From the cell containing the given text, extract its center point as [X, Y] coordinate. 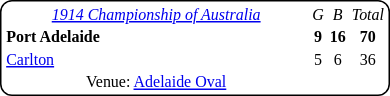
6 [338, 60]
5 [318, 60]
36 [368, 60]
Carlton [156, 60]
1914 Championship of Australia [156, 14]
Port Adelaide [156, 37]
16 [338, 37]
Venue: Adelaide Oval [156, 82]
B [338, 14]
70 [368, 37]
9 [318, 37]
Total [368, 14]
G [318, 14]
